Provide the (X, Y) coordinate of the cell's center where the given text is located.  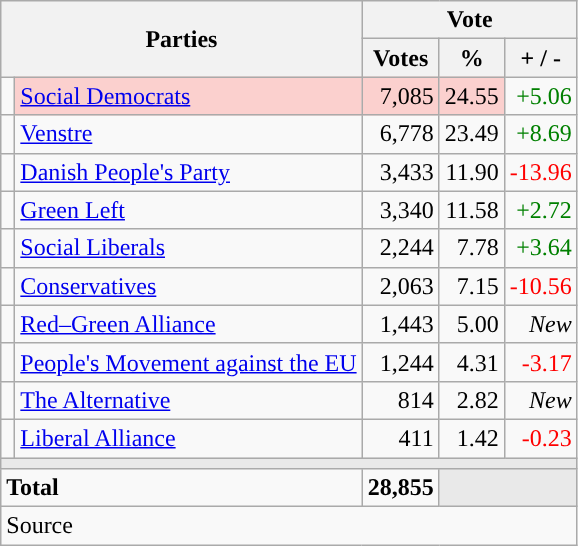
23.49 (472, 134)
24.55 (472, 96)
+ / - (540, 58)
+5.06 (540, 96)
3,433 (400, 172)
2,063 (400, 286)
814 (400, 400)
11.58 (472, 210)
6,778 (400, 134)
11.90 (472, 172)
People's Movement against the EU (188, 362)
-0.23 (540, 438)
7.15 (472, 286)
2,244 (400, 248)
Venstre (188, 134)
The Alternative (188, 400)
28,855 (400, 488)
7.78 (472, 248)
Green Left (188, 210)
Votes (400, 58)
7,085 (400, 96)
1.42 (472, 438)
Danish People's Party (188, 172)
% (472, 58)
Social Democrats (188, 96)
-3.17 (540, 362)
1,244 (400, 362)
-13.96 (540, 172)
-10.56 (540, 286)
411 (400, 438)
Social Liberals (188, 248)
1,443 (400, 324)
Source (290, 526)
4.31 (472, 362)
Liberal Alliance (188, 438)
Vote (470, 20)
+2.72 (540, 210)
Parties (182, 39)
3,340 (400, 210)
5.00 (472, 324)
2.82 (472, 400)
Red–Green Alliance (188, 324)
Conservatives (188, 286)
Total (182, 488)
+8.69 (540, 134)
+3.64 (540, 248)
